Search for the cell housing the specified text and yield its [X, Y] center coordinate. 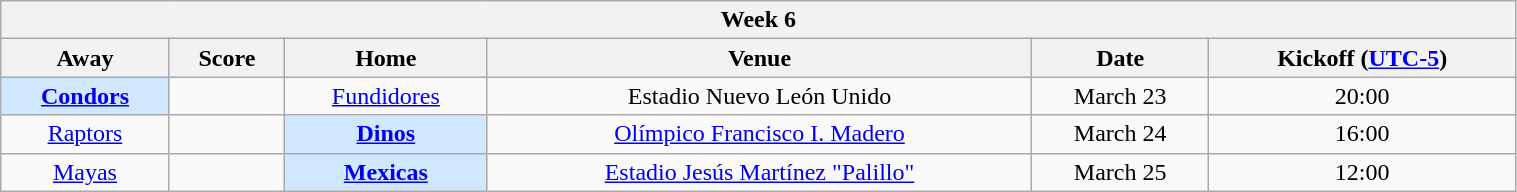
Raptors [85, 134]
12:00 [1362, 172]
Week 6 [758, 20]
Estadio Nuevo León Unido [760, 96]
Kickoff (UTC-5) [1362, 58]
Condors [85, 96]
Score [226, 58]
Mayas [85, 172]
Mexicas [386, 172]
Away [85, 58]
March 24 [1120, 134]
March 25 [1120, 172]
March 23 [1120, 96]
Home [386, 58]
Estadio Jesús Martínez "Palillo" [760, 172]
Venue [760, 58]
Olímpico Francisco I. Madero [760, 134]
Fundidores [386, 96]
20:00 [1362, 96]
Dinos [386, 134]
Date [1120, 58]
16:00 [1362, 134]
